Determine the [x, y] coordinate at the center of the cell enclosing the given text.  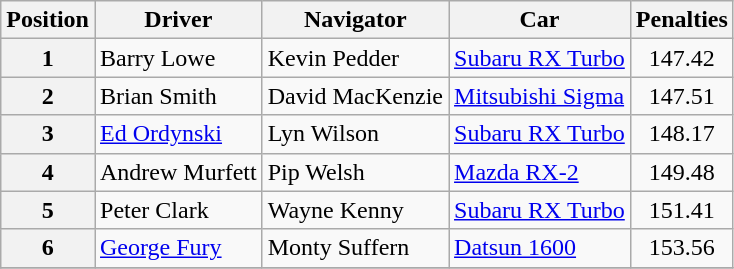
1 [48, 58]
Barry Lowe [178, 58]
153.56 [682, 248]
Andrew Murfett [178, 172]
3 [48, 134]
5 [48, 210]
Driver [178, 20]
2 [48, 96]
151.41 [682, 210]
4 [48, 172]
Wayne Kenny [355, 210]
Pip Welsh [355, 172]
George Fury [178, 248]
6 [48, 248]
147.51 [682, 96]
Mazda RX-2 [540, 172]
149.48 [682, 172]
Ed Ordynski [178, 134]
147.42 [682, 58]
David MacKenzie [355, 96]
Lyn Wilson [355, 134]
Car [540, 20]
Position [48, 20]
Monty Suffern [355, 248]
Peter Clark [178, 210]
Navigator [355, 20]
Penalties [682, 20]
Brian Smith [178, 96]
Mitsubishi Sigma [540, 96]
Datsun 1600 [540, 248]
148.17 [682, 134]
Kevin Pedder [355, 58]
